Pinpoint the cell where the given text exists, returning its [x, y] midpoint coordinate. 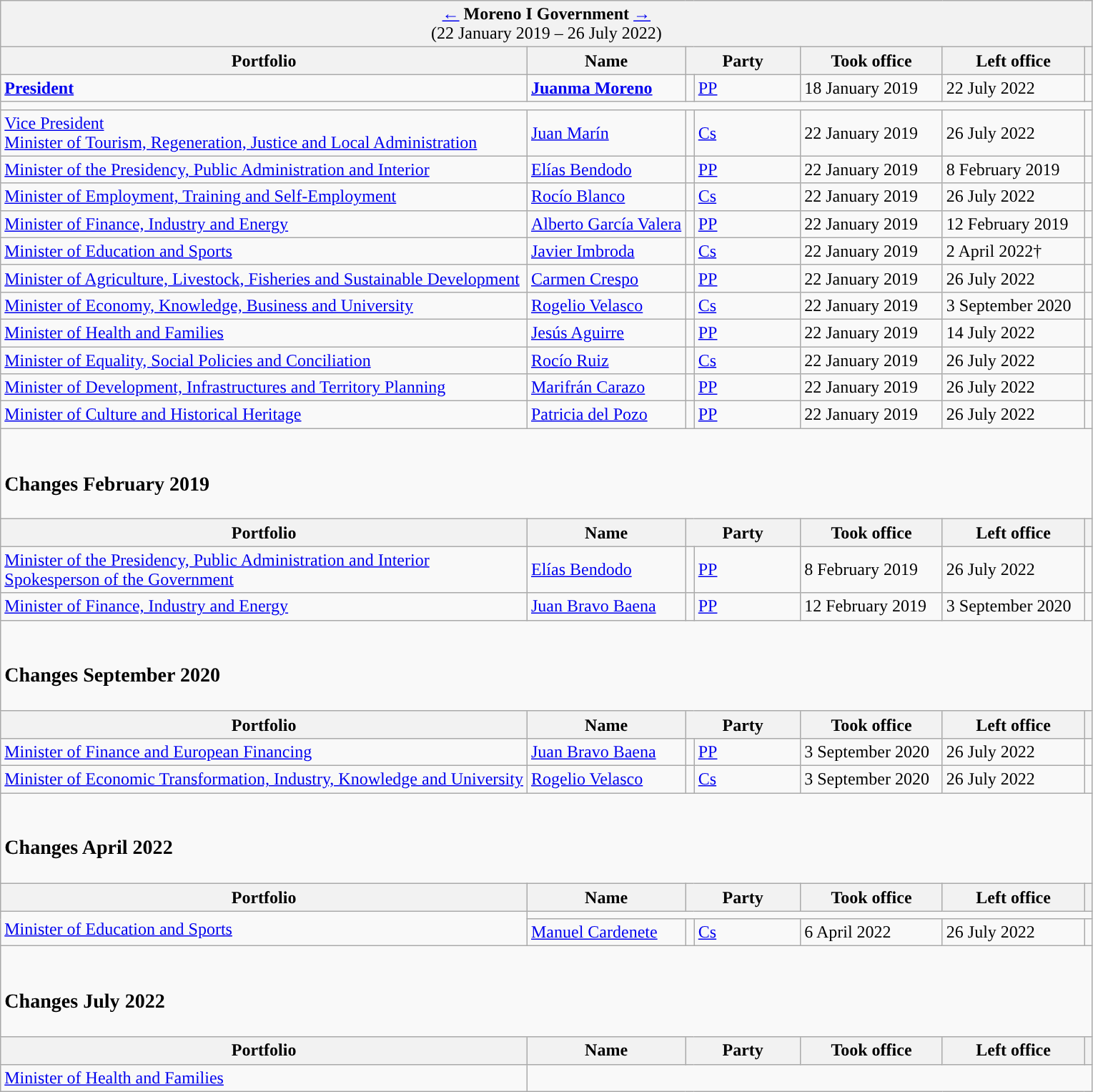
Juan Marín [606, 133]
14 July 2022 [1014, 333]
Minister of Agriculture, Livestock, Fisheries and Sustainable Development [264, 278]
2 April 2022† [1014, 251]
18 January 2019 [872, 88]
Marifrán Carazo [606, 388]
Minister of Economy, Knowledge, Business and University [264, 305]
Minister of Finance and European Financing [264, 752]
Vice PresidentMinister of Tourism, Regeneration, Justice and Local Administration [264, 133]
Minister of Equality, Social Policies and Conciliation [264, 360]
Minister of Economic Transformation, Industry, Knowledge and University [264, 779]
Alberto García Valera [606, 224]
Juanma Moreno [606, 88]
Rocío Ruiz [606, 360]
Jesús Aguirre [606, 333]
Changes February 2019 [546, 473]
Minister of Culture and Historical Heritage [264, 415]
Manuel Cardenete [606, 933]
Javier Imbroda [606, 251]
Minister of the Presidency, Public Administration and Interior [264, 169]
Rocío Blanco [606, 197]
Carmen Crespo [606, 278]
Minister of Development, Infrastructures and Territory Planning [264, 388]
President [264, 88]
6 April 2022 [872, 933]
Changes April 2022 [546, 838]
← Moreno I Government →(22 January 2019 – 26 July 2022) [546, 24]
Changes July 2022 [546, 991]
22 July 2022 [1014, 88]
Changes September 2020 [546, 665]
Minister of Employment, Training and Self-Employment [264, 197]
Patricia del Pozo [606, 415]
Minister of the Presidency, Public Administration and InteriorSpokesperson of the Government [264, 569]
